Output the [x, y] coordinate of the center of the cell containing the given text.  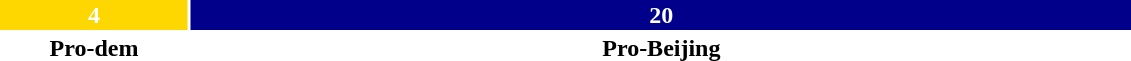
4 [94, 15]
20 [661, 15]
